Find where the given text appears and provide that cell's center as [x, y] coordinate. 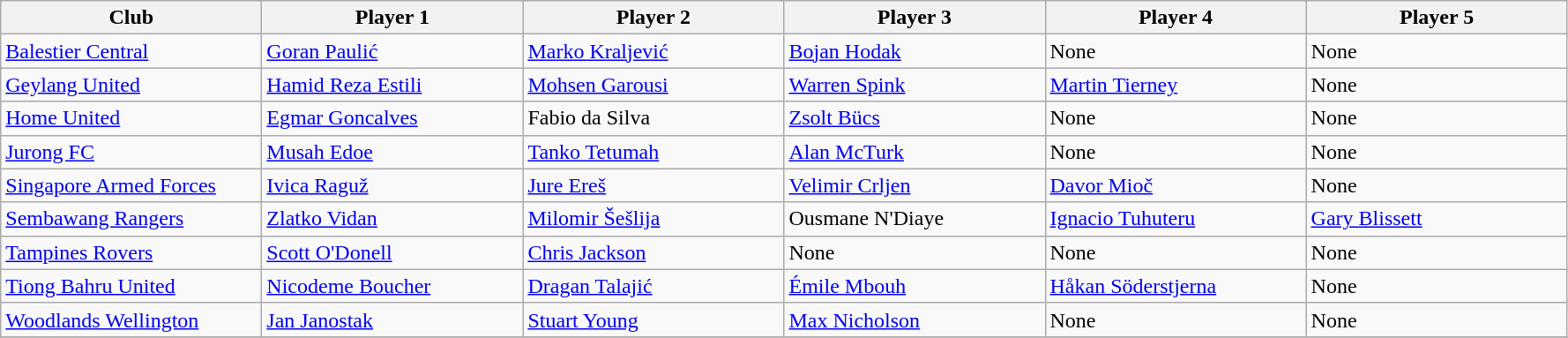
Max Nicholson [915, 319]
Singapore Armed Forces [131, 185]
Dragan Talajić [653, 286]
Warren Spink [915, 85]
Player 5 [1437, 18]
Stuart Young [653, 319]
Jure Ereš [653, 185]
Marko Kraljević [653, 51]
Musah Edoe [392, 152]
Ignacio Tuhuteru [1176, 219]
Home United [131, 118]
Jurong FC [131, 152]
Alan McTurk [915, 152]
Mohsen Garousi [653, 85]
Martin Tierney [1176, 85]
Håkan Söderstjerna [1176, 286]
Player 3 [915, 18]
Hamid Reza Estili [392, 85]
Milomir Šešlija [653, 219]
Tanko Tetumah [653, 152]
Chris Jackson [653, 252]
Tampines Rovers [131, 252]
Velimir Crljen [915, 185]
Ousmane N'Diaye [915, 219]
Club [131, 18]
Balestier Central [131, 51]
Nicodeme Boucher [392, 286]
Woodlands Wellington [131, 319]
Sembawang Rangers [131, 219]
Fabio da Silva [653, 118]
Zsolt Bücs [915, 118]
Bojan Hodak [915, 51]
Goran Paulić [392, 51]
Ivica Raguž [392, 185]
Tiong Bahru United [131, 286]
Gary Blissett [1437, 219]
Davor Mioč [1176, 185]
Player 4 [1176, 18]
Geylang United [131, 85]
Scott O'Donell [392, 252]
Émile Mbouh [915, 286]
Player 1 [392, 18]
Zlatko Vidan [392, 219]
Player 2 [653, 18]
Egmar Goncalves [392, 118]
Jan Janostak [392, 319]
